Search for the cell housing the specified text and yield its [X, Y] center coordinate. 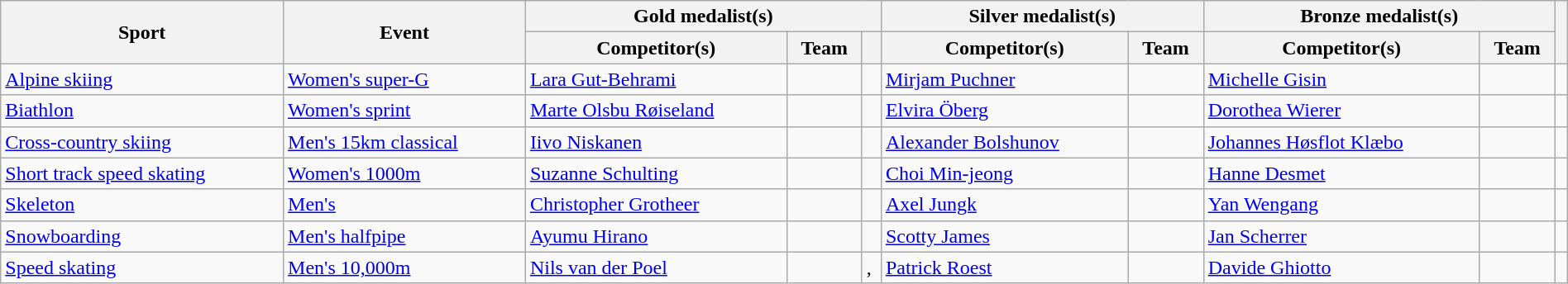
Mirjam Puchner [1004, 79]
Choi Min-jeong [1004, 173]
Sport [142, 32]
Patrick Roest [1004, 267]
Alpine skiing [142, 79]
Short track speed skating [142, 173]
Christopher Grotheer [656, 205]
Event [405, 32]
Snowboarding [142, 236]
Lara Gut-Behrami [656, 79]
Nils van der Poel [656, 267]
Suzanne Schulting [656, 173]
Alexander Bolshunov [1004, 142]
Axel Jungk [1004, 205]
Women's 1000m [405, 173]
Women's sprint [405, 111]
Iivo Niskanen [656, 142]
Bronze medalist(s) [1379, 17]
Gold medalist(s) [703, 17]
Cross-country skiing [142, 142]
Men's [405, 205]
Ayumu Hirano [656, 236]
Elvira Öberg [1004, 111]
Men's halfpipe [405, 236]
Men's 15km classical [405, 142]
Johannes Høsflot Klæbo [1341, 142]
Davide Ghiotto [1341, 267]
, [872, 267]
Dorothea Wierer [1341, 111]
Biathlon [142, 111]
Speed skating [142, 267]
Scotty James [1004, 236]
Silver medalist(s) [1042, 17]
Michelle Gisin [1341, 79]
Men's 10,000m [405, 267]
Women's super-G [405, 79]
Yan Wengang [1341, 205]
Skeleton [142, 205]
Marte Olsbu Røiseland [656, 111]
Jan Scherrer [1341, 236]
Hanne Desmet [1341, 173]
